Return the [x, y] coordinate for the center point of the cell that contains the specified text.  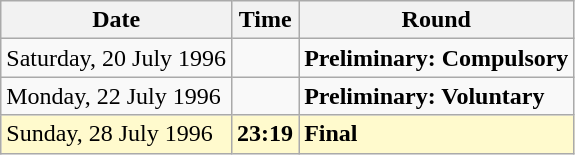
Round [436, 20]
Time [266, 20]
Date [116, 20]
23:19 [266, 134]
Saturday, 20 July 1996 [116, 58]
Preliminary: Compulsory [436, 58]
Preliminary: Voluntary [436, 96]
Final [436, 134]
Monday, 22 July 1996 [116, 96]
Sunday, 28 July 1996 [116, 134]
